Detect which cell encompasses the target text, then output its [x, y] center coordinate. 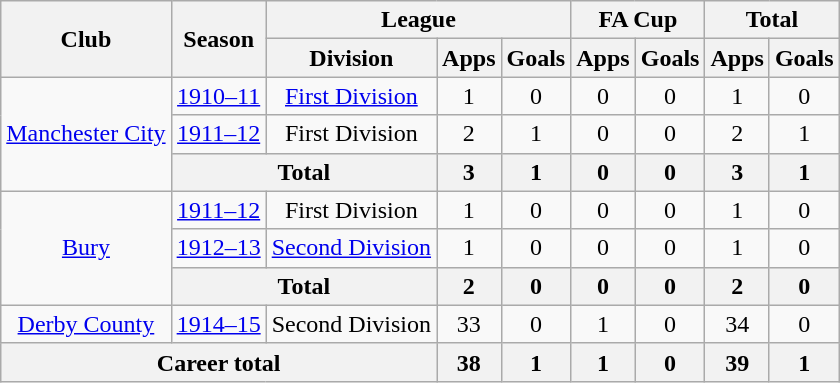
1912–13 [218, 248]
Division [351, 58]
Manchester City [86, 134]
39 [737, 362]
Career total [219, 362]
38 [469, 362]
Club [86, 39]
1910–11 [218, 96]
FA Cup [638, 20]
Bury [86, 248]
34 [737, 324]
33 [469, 324]
Derby County [86, 324]
Season [218, 39]
1914–15 [218, 324]
League [418, 20]
